Search for the cell housing the specified text and yield its [x, y] center coordinate. 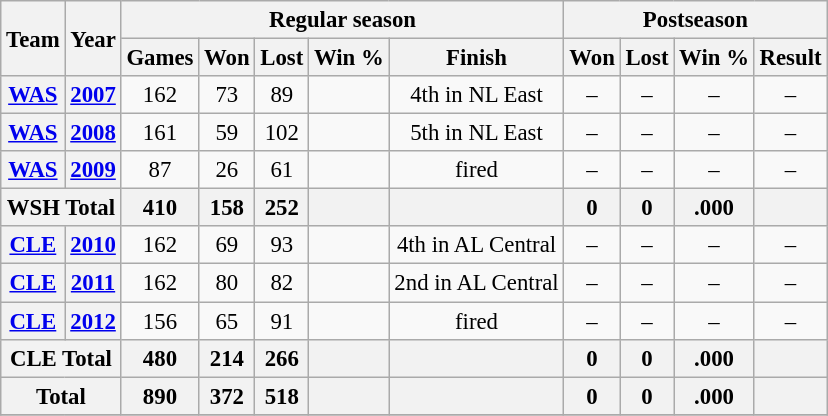
480 [160, 358]
26 [227, 170]
69 [227, 245]
4th in NL East [476, 95]
Year [93, 38]
2012 [93, 321]
158 [227, 208]
89 [282, 95]
WSH Total [61, 208]
266 [282, 358]
Total [61, 396]
65 [227, 321]
890 [160, 396]
252 [282, 208]
156 [160, 321]
2008 [93, 133]
2007 [93, 95]
93 [282, 245]
73 [227, 95]
59 [227, 133]
Team [33, 38]
Finish [476, 58]
102 [282, 133]
2010 [93, 245]
214 [227, 358]
4th in AL Central [476, 245]
Postseason [696, 20]
CLE Total [61, 358]
2009 [93, 170]
80 [227, 283]
Games [160, 58]
Result [790, 58]
61 [282, 170]
372 [227, 396]
5th in NL East [476, 133]
Regular season [342, 20]
91 [282, 321]
518 [282, 396]
82 [282, 283]
2011 [93, 283]
87 [160, 170]
2nd in AL Central [476, 283]
410 [160, 208]
161 [160, 133]
